Identify which cell holds the provided text, then report its (X, Y) central coordinate. 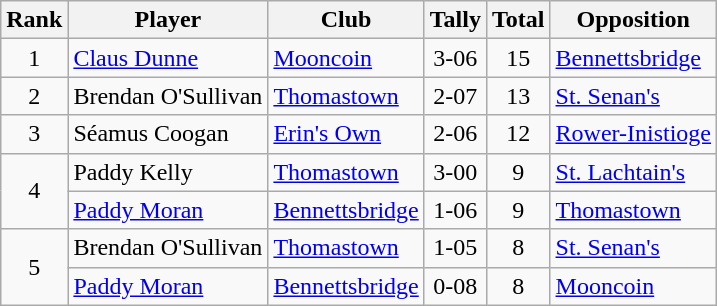
1-05 (455, 248)
Club (346, 20)
Claus Dunne (168, 58)
1-06 (455, 210)
12 (518, 134)
1 (34, 58)
Opposition (634, 20)
Total (518, 20)
4 (34, 191)
Rank (34, 20)
Rower-Inistioge (634, 134)
15 (518, 58)
St. Lachtain's (634, 172)
5 (34, 267)
3-06 (455, 58)
0-08 (455, 286)
Erin's Own (346, 134)
Tally (455, 20)
3 (34, 134)
Player (168, 20)
2-07 (455, 96)
13 (518, 96)
2-06 (455, 134)
2 (34, 96)
Séamus Coogan (168, 134)
Paddy Kelly (168, 172)
3-00 (455, 172)
